Detect which cell encompasses the target text, then output its (X, Y) center coordinate. 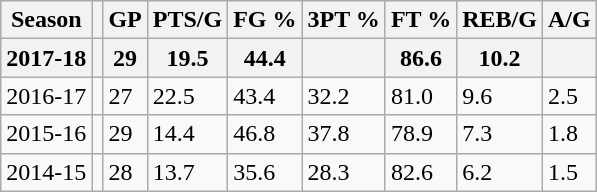
35.6 (265, 172)
1.8 (569, 134)
Season (46, 20)
86.6 (420, 58)
44.4 (265, 58)
1.5 (569, 172)
13.7 (187, 172)
REB/G (500, 20)
2014-15 (46, 172)
43.4 (265, 96)
81.0 (420, 96)
28 (125, 172)
2015-16 (46, 134)
46.8 (265, 134)
10.2 (500, 58)
FT % (420, 20)
19.5 (187, 58)
28.3 (344, 172)
82.6 (420, 172)
PTS/G (187, 20)
A/G (569, 20)
22.5 (187, 96)
3PT % (344, 20)
FG % (265, 20)
2.5 (569, 96)
37.8 (344, 134)
7.3 (500, 134)
9.6 (500, 96)
78.9 (420, 134)
32.2 (344, 96)
2017-18 (46, 58)
2016-17 (46, 96)
GP (125, 20)
27 (125, 96)
14.4 (187, 134)
6.2 (500, 172)
